Detect which cell encompasses the target text, then output its [x, y] center coordinate. 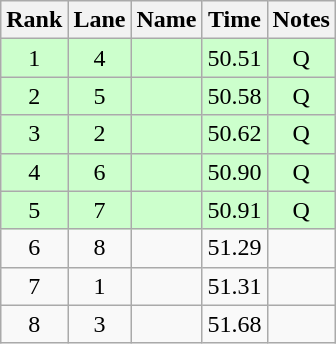
51.68 [234, 324]
50.58 [234, 96]
Time [234, 20]
Name [166, 20]
51.29 [234, 248]
50.62 [234, 134]
Lane [100, 20]
Notes [301, 20]
Rank [34, 20]
50.91 [234, 210]
50.90 [234, 172]
51.31 [234, 286]
50.51 [234, 58]
